Locate the cell with the specified text and output its (x, y) center coordinate. 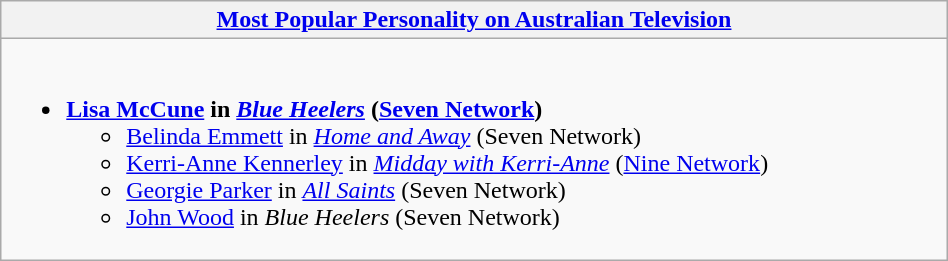
Most Popular Personality on Australian Television (474, 20)
